Pinpoint the cell where the given text exists, returning its (X, Y) midpoint coordinate. 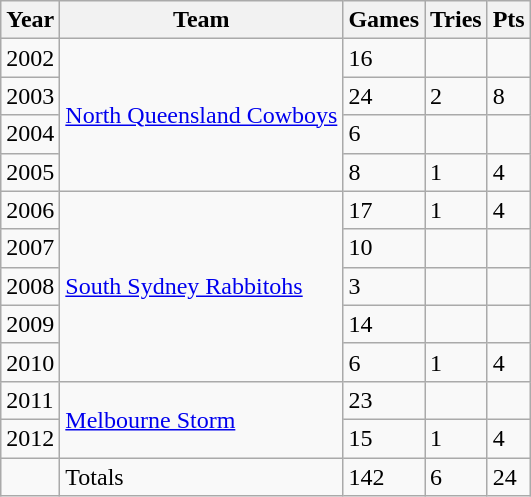
2002 (30, 58)
2010 (30, 362)
142 (384, 477)
North Queensland Cowboys (202, 115)
10 (384, 248)
2005 (30, 172)
2012 (30, 438)
2003 (30, 96)
Melbourne Storm (202, 419)
2 (456, 96)
17 (384, 210)
Totals (202, 477)
Games (384, 20)
3 (384, 286)
2006 (30, 210)
Year (30, 20)
Team (202, 20)
Pts (508, 20)
14 (384, 324)
South Sydney Rabbitohs (202, 286)
16 (384, 58)
2011 (30, 400)
15 (384, 438)
2007 (30, 248)
2004 (30, 134)
2009 (30, 324)
Tries (456, 20)
2008 (30, 286)
23 (384, 400)
